Pinpoint the cell where the given text exists, returning its [X, Y] midpoint coordinate. 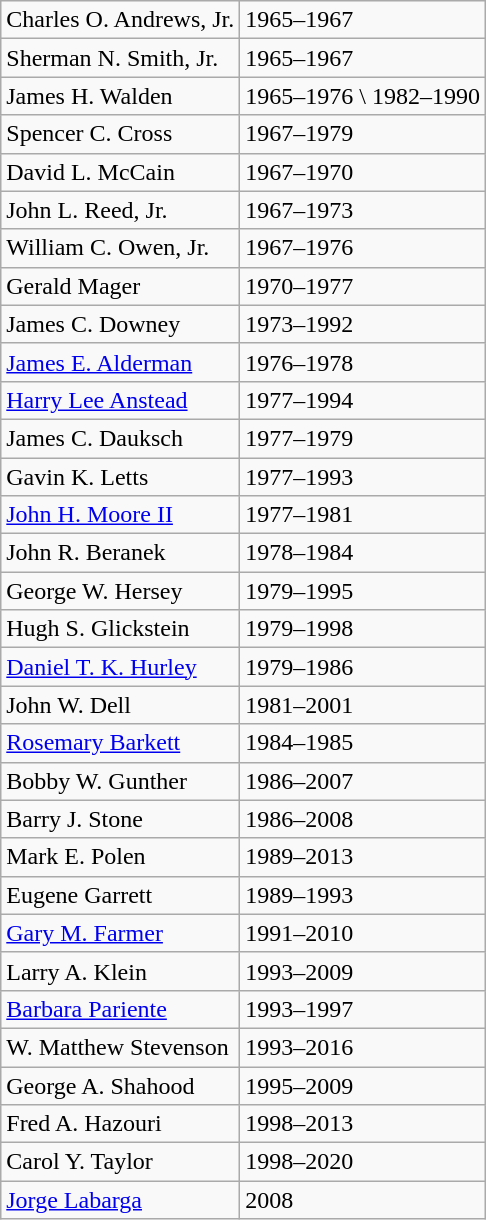
1993–2016 [363, 1047]
1970–1977 [363, 286]
Gavin K. Letts [120, 477]
James H. Walden [120, 96]
1995–2009 [363, 1085]
Gerald Mager [120, 286]
George A. Shahood [120, 1085]
George W. Hersey [120, 591]
W. Matthew Stevenson [120, 1047]
1986–2008 [363, 819]
1973–1992 [363, 324]
1998–2013 [363, 1124]
Gary M. Farmer [120, 933]
1967–1970 [363, 172]
David L. McCain [120, 172]
Hugh S. Glickstein [120, 629]
1976–1978 [363, 362]
Charles O. Andrews, Jr. [120, 20]
1986–2007 [363, 781]
1978–1984 [363, 553]
James E. Alderman [120, 362]
Sherman N. Smith, Jr. [120, 58]
James C. Downey [120, 324]
1977–1979 [363, 438]
1991–2010 [363, 933]
Larry A. Klein [120, 971]
Jorge Labarga [120, 1200]
1998–2020 [363, 1162]
1993–2009 [363, 971]
John L. Reed, Jr. [120, 210]
Barbara Pariente [120, 1009]
Fred A. Hazouri [120, 1124]
John H. Moore II [120, 515]
William C. Owen, Jr. [120, 248]
Harry Lee Anstead [120, 400]
Barry J. Stone [120, 819]
1977–1981 [363, 515]
Mark E. Polen [120, 857]
Eugene Garrett [120, 895]
1989–2013 [363, 857]
Rosemary Barkett [120, 743]
1979–1995 [363, 591]
1967–1976 [363, 248]
1977–1994 [363, 400]
1967–1979 [363, 134]
James C. Dauksch [120, 438]
Bobby W. Gunther [120, 781]
John W. Dell [120, 705]
2008 [363, 1200]
Spencer C. Cross [120, 134]
1979–1986 [363, 667]
1989–1993 [363, 895]
1979–1998 [363, 629]
1981–2001 [363, 705]
1965–1976 \ 1982–1990 [363, 96]
1993–1997 [363, 1009]
Daniel T. K. Hurley [120, 667]
1977–1993 [363, 477]
John R. Beranek [120, 553]
Carol Y. Taylor [120, 1162]
1984–1985 [363, 743]
1967–1973 [363, 210]
